Scan for the cell matching the given text and deliver its [x, y] coordinate at center. 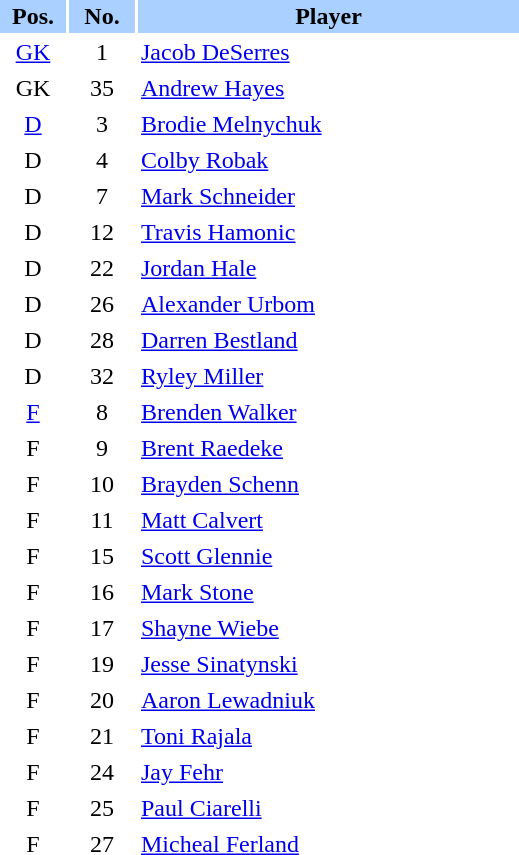
Ryley Miller [328, 376]
26 [102, 304]
9 [102, 448]
Jacob DeSerres [328, 52]
Brent Raedeke [328, 448]
Darren Bestland [328, 340]
Toni Rajala [328, 736]
10 [102, 484]
11 [102, 520]
3 [102, 124]
28 [102, 340]
24 [102, 772]
No. [102, 16]
35 [102, 88]
Aaron Lewadniuk [328, 700]
Brodie Melnychuk [328, 124]
Jay Fehr [328, 772]
Player [328, 16]
Brayden Schenn [328, 484]
Jesse Sinatynski [328, 664]
17 [102, 628]
16 [102, 592]
25 [102, 808]
Mark Schneider [328, 196]
Matt Calvert [328, 520]
32 [102, 376]
22 [102, 268]
Colby Robak [328, 160]
Shayne Wiebe [328, 628]
1 [102, 52]
12 [102, 232]
15 [102, 556]
Alexander Urbom [328, 304]
20 [102, 700]
Mark Stone [328, 592]
Jordan Hale [328, 268]
4 [102, 160]
21 [102, 736]
Andrew Hayes [328, 88]
Paul Ciarelli [328, 808]
8 [102, 412]
7 [102, 196]
Pos. [33, 16]
Brenden Walker [328, 412]
Scott Glennie [328, 556]
Travis Hamonic [328, 232]
19 [102, 664]
